Pinpoint the cell where the given text exists, returning its (X, Y) midpoint coordinate. 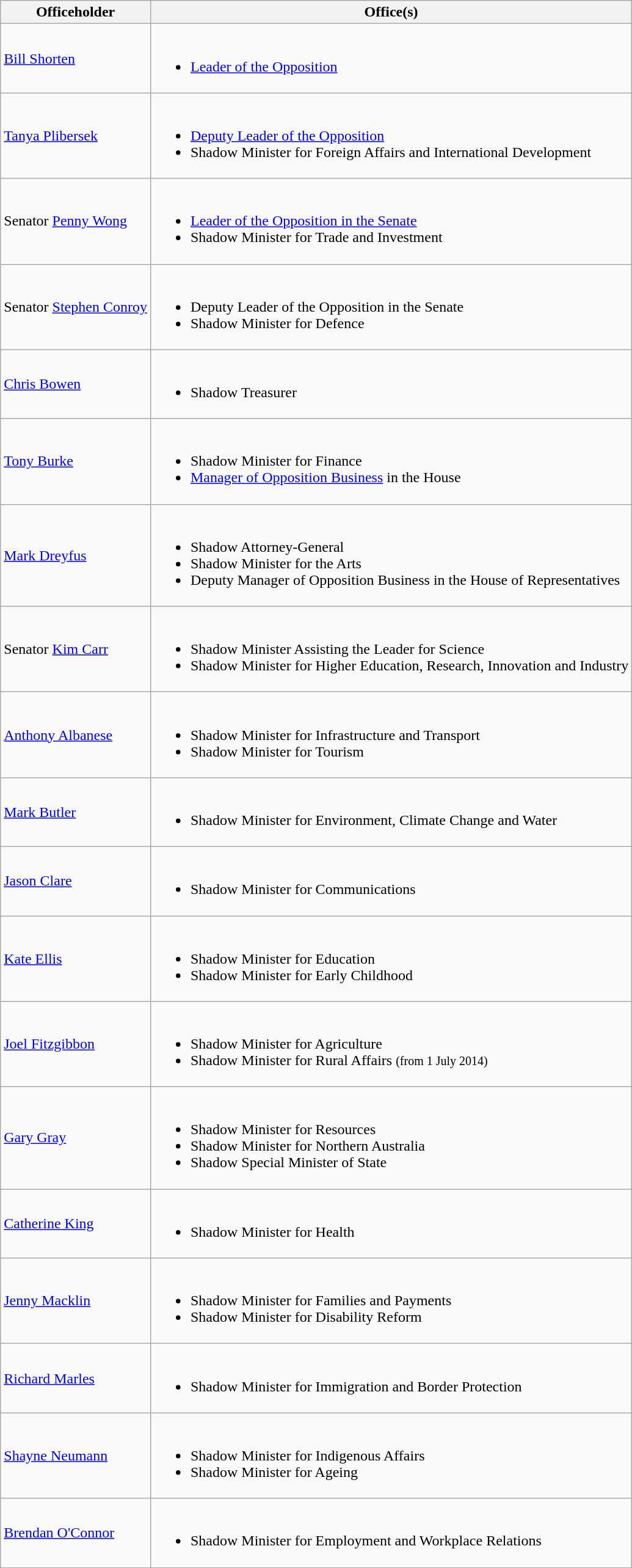
Shadow Minister for Health (391, 1223)
Leader of the Opposition in the SenateShadow Minister for Trade and Investment (391, 221)
Senator Kim Carr (76, 649)
Shadow Minister for AgricultureShadow Minister for Rural Affairs (from 1 July 2014) (391, 1044)
Deputy Leader of the OppositionShadow Minister for Foreign Affairs and International Development (391, 136)
Shadow Treasurer (391, 384)
Office(s) (391, 12)
Catherine King (76, 1223)
Brendan O'Connor (76, 1533)
Shayne Neumann (76, 1456)
Jenny Macklin (76, 1301)
Shadow Minister for Employment and Workplace Relations (391, 1533)
Shadow Minister for EducationShadow Minister for Early Childhood (391, 958)
Mark Dreyfus (76, 555)
Shadow Minister Assisting the Leader for ScienceShadow Minister for Higher Education, Research, Innovation and Industry (391, 649)
Shadow Minister for Environment, Climate Change and Water (391, 811)
Shadow Minister for FinanceManager of Opposition Business in the House (391, 461)
Bill Shorten (76, 59)
Deputy Leader of the Opposition in the SenateShadow Minister for Defence (391, 307)
Leader of the Opposition (391, 59)
Joel Fitzgibbon (76, 1044)
Shadow Minister for Infrastructure and TransportShadow Minister for Tourism (391, 735)
Officeholder (76, 12)
Gary Gray (76, 1138)
Chris Bowen (76, 384)
Jason Clare (76, 881)
Mark Butler (76, 811)
Shadow Minister for Communications (391, 881)
Senator Penny Wong (76, 221)
Tony Burke (76, 461)
Tanya Plibersek (76, 136)
Shadow Minister for Immigration and Border Protection (391, 1379)
Shadow Attorney-GeneralShadow Minister for the ArtsDeputy Manager of Opposition Business in the House of Representatives (391, 555)
Senator Stephen Conroy (76, 307)
Kate Ellis (76, 958)
Anthony Albanese (76, 735)
Shadow Minister for Indigenous AffairsShadow Minister for Ageing (391, 1456)
Shadow Minister for ResourcesShadow Minister for Northern AustraliaShadow Special Minister of State (391, 1138)
Richard Marles (76, 1379)
Shadow Minister for Families and PaymentsShadow Minister for Disability Reform (391, 1301)
